Locate the cell with the specified text and output its [X, Y] center coordinate. 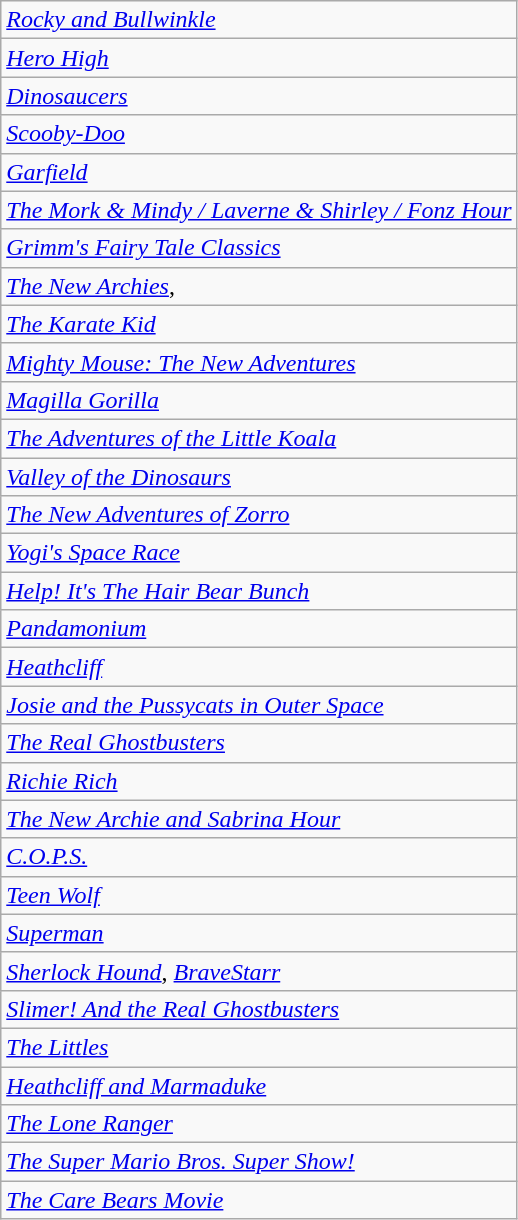
Magilla Gorilla [259, 400]
The New Adventures of Zorro [259, 515]
The Lone Ranger [259, 1124]
Heathcliff [259, 667]
Josie and the Pussycats in Outer Space [259, 705]
Rocky and Bullwinkle [259, 20]
The Karate Kid [259, 324]
Dinosaucers [259, 96]
The New Archie and Sabrina Hour [259, 819]
Superman [259, 933]
The Care Bears Movie [259, 1200]
The Littles [259, 1047]
The Adventures of the Little Koala [259, 438]
Pandamonium [259, 629]
Mighty Mouse: The New Adventures [259, 362]
The Real Ghostbusters [259, 743]
The Mork & Mindy / Laverne & Shirley / Fonz Hour [259, 210]
Garfield [259, 172]
The New Archies, [259, 286]
Hero High [259, 58]
Heathcliff and Marmaduke [259, 1085]
Richie Rich [259, 781]
Scooby-Doo [259, 134]
Grimm's Fairy Tale Classics [259, 248]
Slimer! And the Real Ghostbusters [259, 1009]
Sherlock Hound, BraveStarr [259, 971]
C.O.P.S. [259, 857]
Valley of the Dinosaurs [259, 477]
Help! It's The Hair Bear Bunch [259, 591]
Teen Wolf [259, 895]
Yogi's Space Race [259, 553]
The Super Mario Bros. Super Show! [259, 1162]
